Return (X, Y) of the center of cell containing provided text 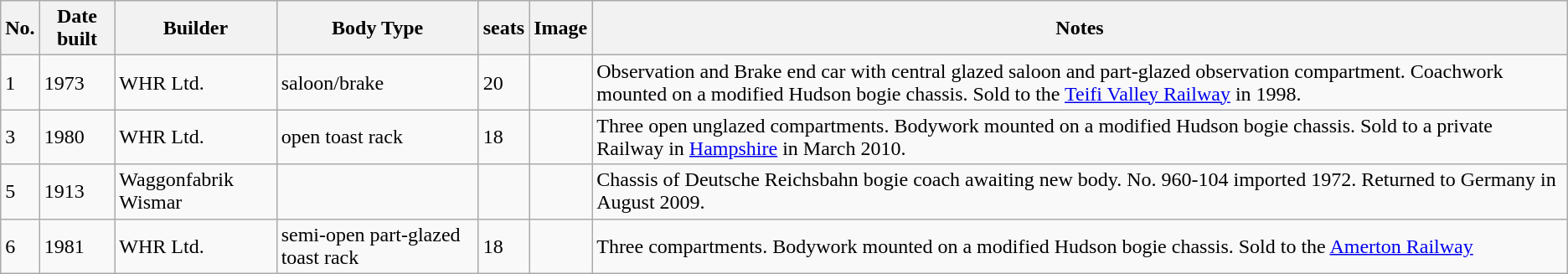
No. (20, 28)
Three compartments. Bodywork mounted on a modified Hudson bogie chassis. Sold to the Amerton Railway (1081, 246)
20 (503, 82)
Builder (196, 28)
saloon/brake (377, 82)
6 (20, 246)
1913 (77, 191)
Body Type (377, 28)
seats (503, 28)
3 (20, 137)
open toast rack (377, 137)
1973 (77, 82)
1 (20, 82)
semi-open part-glazed toast rack (377, 246)
Three open unglazed compartments. Bodywork mounted on a modified Hudson bogie chassis. Sold to a private Railway in Hampshire in March 2010. (1081, 137)
Image (561, 28)
1980 (77, 137)
Date built (77, 28)
Chassis of Deutsche Reichsbahn bogie coach awaiting new body. No. 960-104 imported 1972. Returned to Germany in August 2009. (1081, 191)
Notes (1081, 28)
1981 (77, 246)
Waggonfabrik Wismar (196, 191)
5 (20, 191)
